Extract the [x, y] coordinate from the center of the cell holding the provided text.  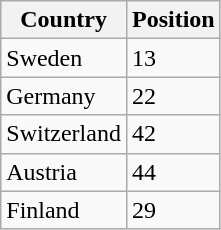
Position [173, 20]
Switzerland [64, 134]
13 [173, 58]
Country [64, 20]
Austria [64, 172]
44 [173, 172]
Germany [64, 96]
Sweden [64, 58]
29 [173, 210]
42 [173, 134]
22 [173, 96]
Finland [64, 210]
